Determine the (X, Y) coordinate at the center of the cell enclosing the given text.  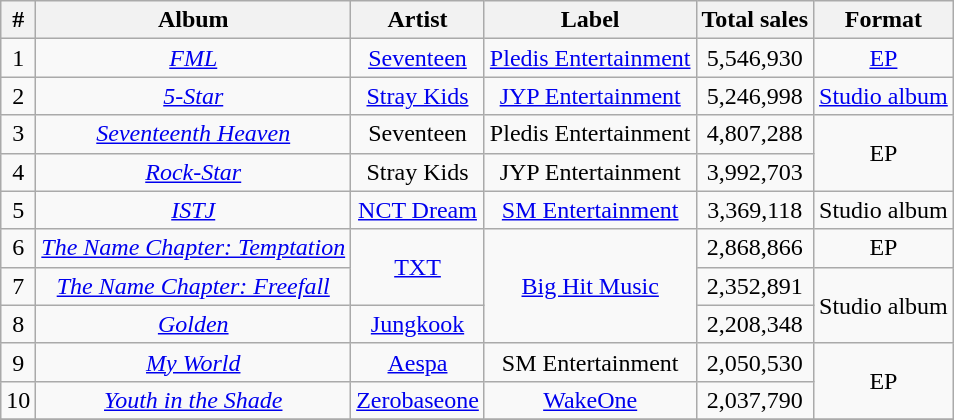
The Name Chapter: Freefall (194, 286)
2 (18, 96)
9 (18, 362)
5-Star (194, 96)
8 (18, 324)
5,246,998 (755, 96)
Rock-Star (194, 172)
Golden (194, 324)
Total sales (755, 20)
6 (18, 248)
3 (18, 134)
Aespa (418, 362)
Album (194, 20)
3,992,703 (755, 172)
1 (18, 58)
5 (18, 210)
The Name Chapter: Temptation (194, 248)
Artist (418, 20)
4,807,288 (755, 134)
10 (18, 400)
3,369,118 (755, 210)
WakeOne (590, 400)
4 (18, 172)
TXT (418, 267)
2,050,530 (755, 362)
7 (18, 286)
Youth in the Shade (194, 400)
2,037,790 (755, 400)
FML (194, 58)
ISTJ (194, 210)
Zerobaseone (418, 400)
Big Hit Music (590, 286)
Seventeenth Heaven (194, 134)
# (18, 20)
Label (590, 20)
2,208,348 (755, 324)
5,546,930 (755, 58)
NCT Dream (418, 210)
My World (194, 362)
2,352,891 (755, 286)
2,868,866 (755, 248)
Jungkook (418, 324)
Format (884, 20)
